Determine the (X, Y) coordinate at the center of the cell enclosing the given text.  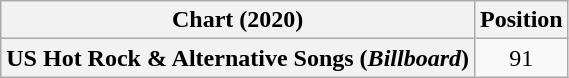
Position (521, 20)
91 (521, 58)
US Hot Rock & Alternative Songs (Billboard) (238, 58)
Chart (2020) (238, 20)
